Return (x, y) of the center of cell containing provided text 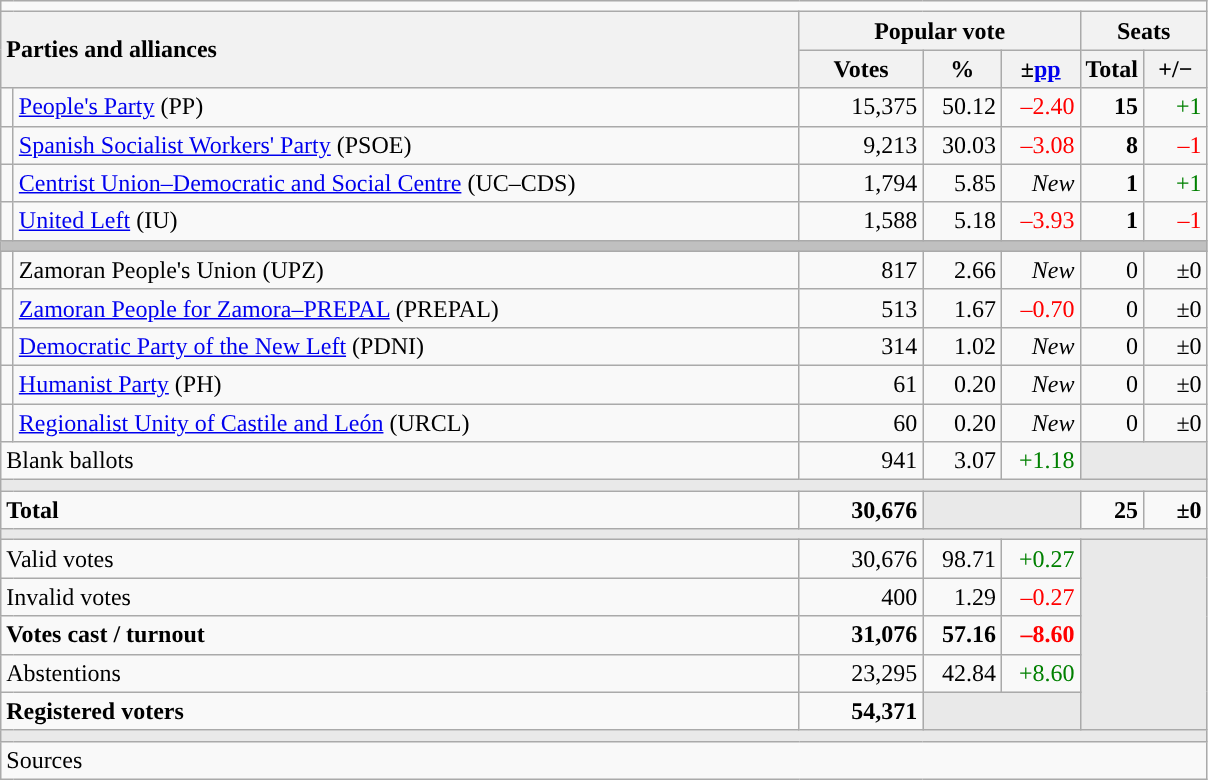
60 (861, 423)
57.16 (962, 635)
3.07 (962, 461)
400 (861, 597)
23,295 (861, 673)
Regionalist Unity of Castile and León (URCL) (406, 423)
314 (861, 346)
30.03 (962, 145)
25 (1112, 510)
–3.08 (1040, 145)
–0.27 (1040, 597)
Blank ballots (400, 461)
1,794 (861, 183)
% (962, 69)
Seats (1144, 31)
Votes cast / turnout (400, 635)
±pp (1040, 69)
Centrist Union–Democratic and Social Centre (UC–CDS) (406, 183)
Parties and alliances (400, 50)
54,371 (861, 711)
9,213 (861, 145)
Zamoran People's Union (UPZ) (406, 270)
2.66 (962, 270)
50.12 (962, 107)
Votes (861, 69)
1.02 (962, 346)
Popular vote (940, 31)
Democratic Party of the New Left (PDNI) (406, 346)
1.67 (962, 308)
+/− (1176, 69)
61 (861, 384)
–8.60 (1040, 635)
+0.27 (1040, 559)
1,588 (861, 221)
42.84 (962, 673)
Spanish Socialist Workers' Party (PSOE) (406, 145)
8 (1112, 145)
98.71 (962, 559)
–0.70 (1040, 308)
Sources (604, 760)
15 (1112, 107)
31,076 (861, 635)
–3.93 (1040, 221)
Abstentions (400, 673)
People's Party (PP) (406, 107)
–2.40 (1040, 107)
United Left (IU) (406, 221)
Valid votes (400, 559)
Humanist Party (PH) (406, 384)
Invalid votes (400, 597)
Registered voters (400, 711)
15,375 (861, 107)
5.18 (962, 221)
5.85 (962, 183)
941 (861, 461)
+1.18 (1040, 461)
+8.60 (1040, 673)
817 (861, 270)
513 (861, 308)
Zamoran People for Zamora–PREPAL (PREPAL) (406, 308)
1.29 (962, 597)
